Capture the cell that displays the provided text and extract its (X, Y) central coordinate. 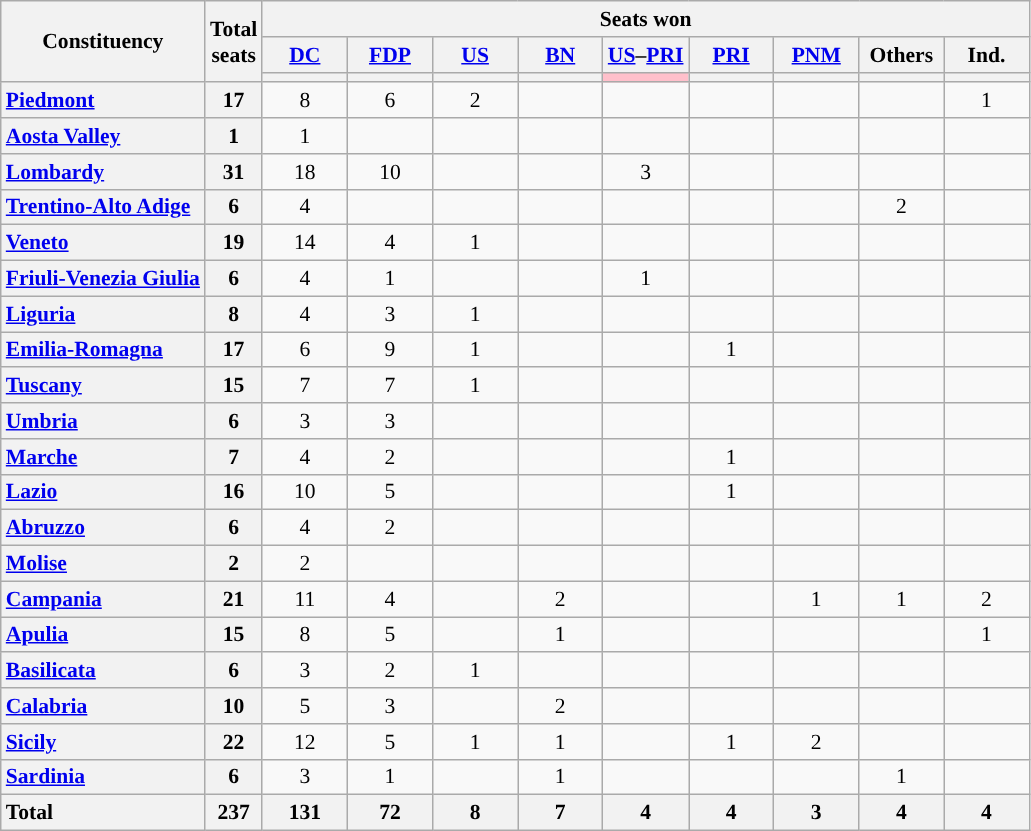
Lazio (103, 492)
Sicily (103, 742)
Marche (103, 457)
US (476, 55)
237 (234, 813)
16 (234, 492)
Umbria (103, 421)
Aosta Valley (103, 136)
14 (304, 243)
Calabria (103, 706)
131 (304, 813)
Friuli-Venezia Giulia (103, 279)
Emilia-Romagna (103, 350)
Apulia (103, 635)
Campania (103, 599)
11 (304, 599)
Totalseats (234, 42)
18 (304, 172)
Basilicata (103, 671)
Veneto (103, 243)
Seats won (646, 19)
PRI (732, 55)
Constituency (103, 42)
Total (103, 813)
Lombardy (103, 172)
Sardinia (103, 777)
US–PRI (646, 55)
Piedmont (103, 101)
9 (390, 350)
PNM (816, 55)
FDP (390, 55)
12 (304, 742)
Abruzzo (103, 528)
Ind. (986, 55)
DC (304, 55)
Liguria (103, 314)
22 (234, 742)
Trentino-Alto Adige (103, 207)
BN (560, 55)
Tuscany (103, 386)
72 (390, 813)
19 (234, 243)
Others (902, 55)
21 (234, 599)
31 (234, 172)
Molise (103, 564)
